Find where the given text appears and provide that cell's center as [X, Y] coordinate. 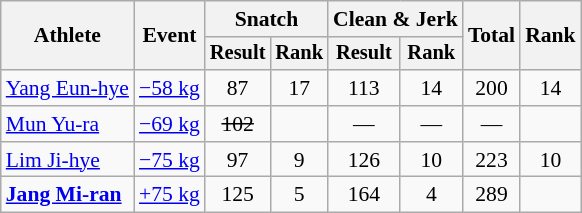
Lim Ji-hye [68, 160]
126 [364, 160]
Snatch [266, 19]
Jang Mi-ran [68, 195]
−58 kg [170, 88]
223 [492, 160]
125 [238, 195]
97 [238, 160]
102 [238, 124]
5 [299, 195]
164 [364, 195]
Total [492, 36]
Clean & Jerk [396, 19]
+75 kg [170, 195]
17 [299, 88]
113 [364, 88]
Athlete [68, 36]
200 [492, 88]
Mun Yu-ra [68, 124]
−69 kg [170, 124]
87 [238, 88]
Event [170, 36]
9 [299, 160]
−75 kg [170, 160]
289 [492, 195]
Yang Eun-hye [68, 88]
4 [432, 195]
